Return the [x, y] coordinate for the center point of the cell that contains the specified text.  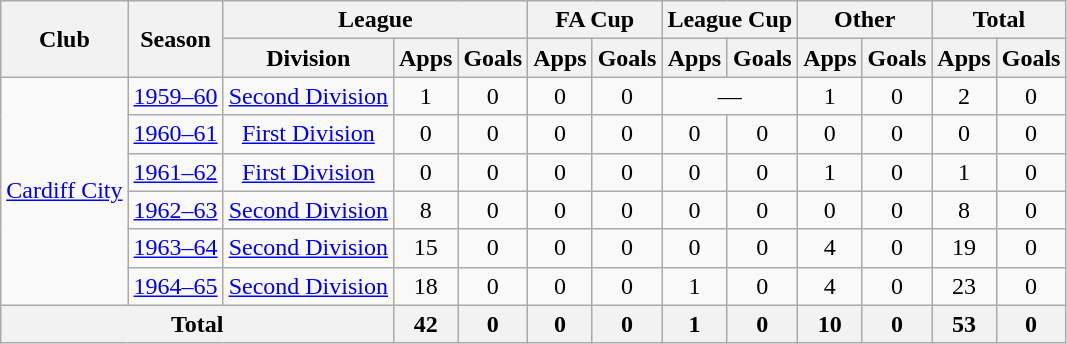
Season [176, 39]
1960–61 [176, 134]
10 [830, 324]
League Cup [730, 20]
FA Cup [595, 20]
42 [425, 324]
1959–60 [176, 96]
19 [964, 248]
Other [865, 20]
15 [425, 248]
1963–64 [176, 248]
23 [964, 286]
1961–62 [176, 172]
— [730, 96]
Cardiff City [64, 191]
League [376, 20]
2 [964, 96]
Division [308, 58]
Club [64, 39]
1964–65 [176, 286]
18 [425, 286]
1962–63 [176, 210]
53 [964, 324]
